Scan for the cell matching the given text and deliver its [X, Y] coordinate at center. 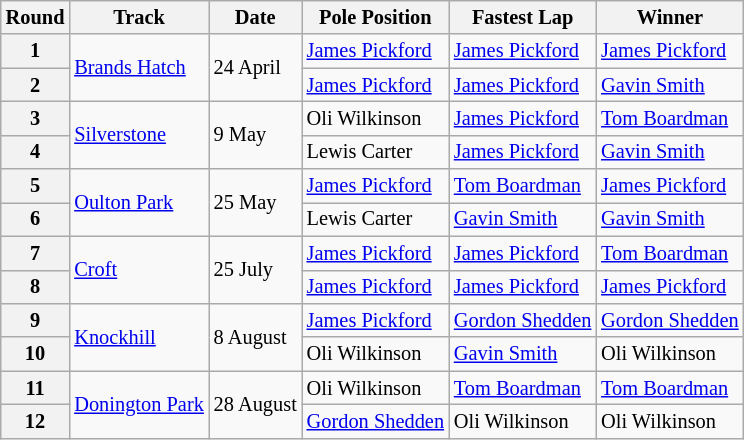
Winner [670, 17]
12 [36, 421]
8 August [256, 336]
9 [36, 320]
3 [36, 118]
7 [36, 253]
Croft [138, 270]
5 [36, 186]
Knockhill [138, 336]
Brands Hatch [138, 68]
Fastest Lap [522, 17]
25 July [256, 270]
11 [36, 388]
Pole Position [376, 17]
9 May [256, 134]
2 [36, 85]
6 [36, 219]
Silverstone [138, 134]
Track [138, 17]
25 May [256, 202]
Round [36, 17]
28 August [256, 404]
Date [256, 17]
24 April [256, 68]
1 [36, 51]
8 [36, 287]
Oulton Park [138, 202]
10 [36, 354]
Donington Park [138, 404]
4 [36, 152]
